Pinpoint the cell where the given text exists, returning its (X, Y) midpoint coordinate. 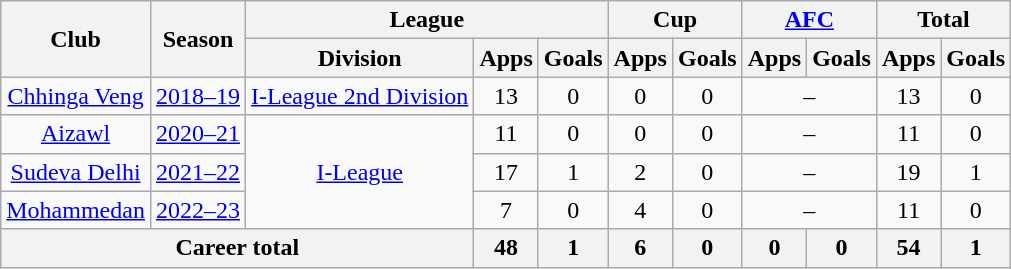
Season (198, 39)
6 (640, 248)
I-League 2nd Division (360, 96)
17 (506, 172)
Career total (238, 248)
19 (908, 172)
Cup (675, 20)
Mohammedan (76, 210)
4 (640, 210)
Chhinga Veng (76, 96)
2022–23 (198, 210)
Aizawl (76, 134)
2020–21 (198, 134)
7 (506, 210)
48 (506, 248)
Club (76, 39)
League (428, 20)
AFC (809, 20)
Sudeva Delhi (76, 172)
2018–19 (198, 96)
I-League (360, 172)
Total (943, 20)
2 (640, 172)
Division (360, 58)
54 (908, 248)
2021–22 (198, 172)
